Detect which cell encompasses the target text, then output its (x, y) center coordinate. 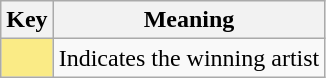
Indicates the winning artist (189, 58)
Key (27, 20)
Meaning (189, 20)
